Return the (x, y) coordinate for the center point of the cell that contains the specified text.  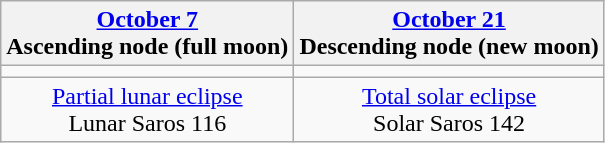
October 7Ascending node (full moon) (148, 34)
Partial lunar eclipseLunar Saros 116 (148, 110)
Total solar eclipseSolar Saros 142 (449, 110)
October 21Descending node (new moon) (449, 34)
